Return [X, Y] of the center of cell containing provided text 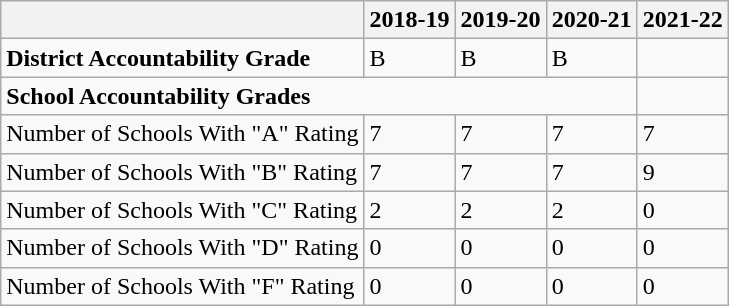
Number of Schools With "D" Rating [182, 248]
School Accountability Grades [319, 96]
2018-19 [410, 20]
9 [682, 172]
2020-21 [592, 20]
Number of Schools With "B" Rating [182, 172]
District Accountability Grade [182, 58]
Number of Schools With "C" Rating [182, 210]
2021-22 [682, 20]
2019-20 [500, 20]
Number of Schools With "A" Rating [182, 134]
Number of Schools With "F" Rating [182, 286]
